Pinpoint the cell where the given text exists, returning its (x, y) midpoint coordinate. 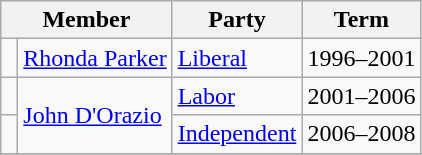
2006–2008 (362, 134)
Independent (237, 134)
John D'Orazio (95, 115)
2001–2006 (362, 96)
Member (86, 20)
Liberal (237, 58)
Term (362, 20)
1996–2001 (362, 58)
Party (237, 20)
Labor (237, 96)
Rhonda Parker (95, 58)
